Return (X, Y) of the center of cell containing provided text 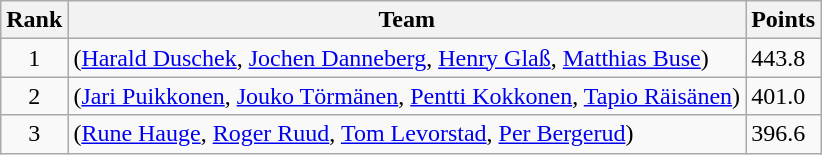
401.0 (784, 96)
2 (34, 96)
(Jari Puikkonen, Jouko Törmänen, Pentti Kokkonen, Tapio Räisänen) (407, 96)
(Harald Duschek, Jochen Danneberg, Henry Glaß, Matthias Buse) (407, 58)
443.8 (784, 58)
1 (34, 58)
(Rune Hauge, Roger Ruud, Tom Levorstad, Per Bergerud) (407, 134)
3 (34, 134)
Rank (34, 20)
Team (407, 20)
396.6 (784, 134)
Points (784, 20)
